Search for the cell housing the specified text and yield its (x, y) center coordinate. 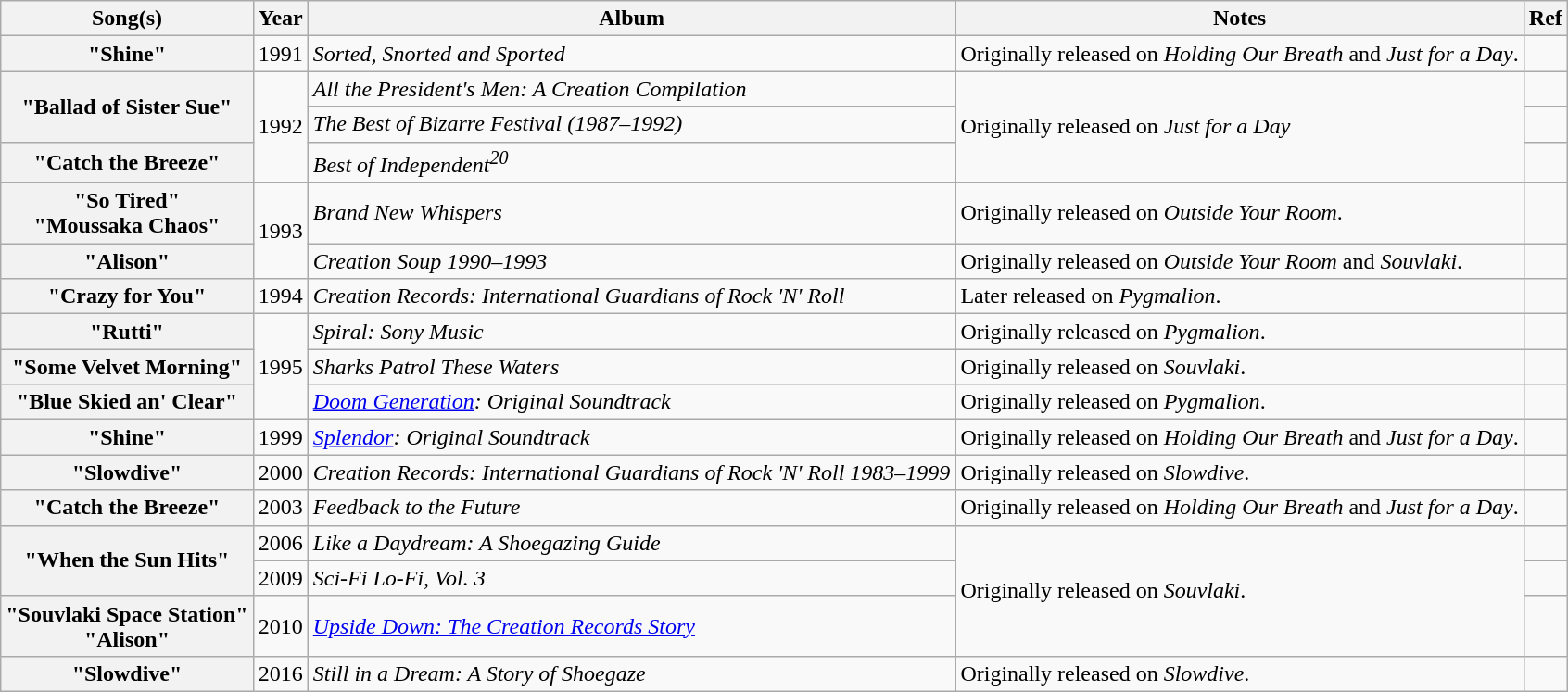
"So Tired""Moussaka Chaos" (127, 213)
Creation Records: International Guardians of Rock 'N' Roll 1983–1999 (632, 472)
2006 (280, 543)
2009 (280, 578)
Originally released on Outside Your Room and Souvlaki. (1240, 261)
Song(s) (127, 19)
Originally released on Just for a Day (1240, 128)
Notes (1240, 19)
Best of Independent20 (632, 163)
"When the Sun Hits" (127, 560)
The Best of Bizarre Festival (1987–1992) (632, 124)
Sorted, Snorted and Sported (632, 54)
2016 (280, 673)
2010 (280, 626)
Album (632, 19)
1991 (280, 54)
Sharks Patrol These Waters (632, 367)
Later released on Pygmalion. (1240, 296)
1992 (280, 128)
"Alison" (127, 261)
1993 (280, 232)
"Some Velvet Morning" (127, 367)
Sci-Fi Lo-Fi, Vol. 3 (632, 578)
Brand New Whispers (632, 213)
"Souvlaki Space Station""Alison" (127, 626)
1994 (280, 296)
Splendor: Original Soundtrack (632, 437)
Year (280, 19)
"Blue Skied an' Clear" (127, 402)
Doom Generation: Original Soundtrack (632, 402)
Spiral: Sony Music (632, 332)
1995 (280, 367)
Creation Records: International Guardians of Rock 'N' Roll (632, 296)
2003 (280, 508)
"Rutti" (127, 332)
Still in a Dream: A Story of Shoegaze (632, 673)
Like a Daydream: A Shoegazing Guide (632, 543)
"Ballad of Sister Sue" (127, 107)
Ref (1546, 19)
2000 (280, 472)
Originally released on Outside Your Room. (1240, 213)
1999 (280, 437)
All the President's Men: A Creation Compilation (632, 89)
Feedback to the Future (632, 508)
Upside Down: The Creation Records Story (632, 626)
Creation Soup 1990–1993 (632, 261)
"Crazy for You" (127, 296)
